Detect which cell encompasses the target text, then output its [X, Y] center coordinate. 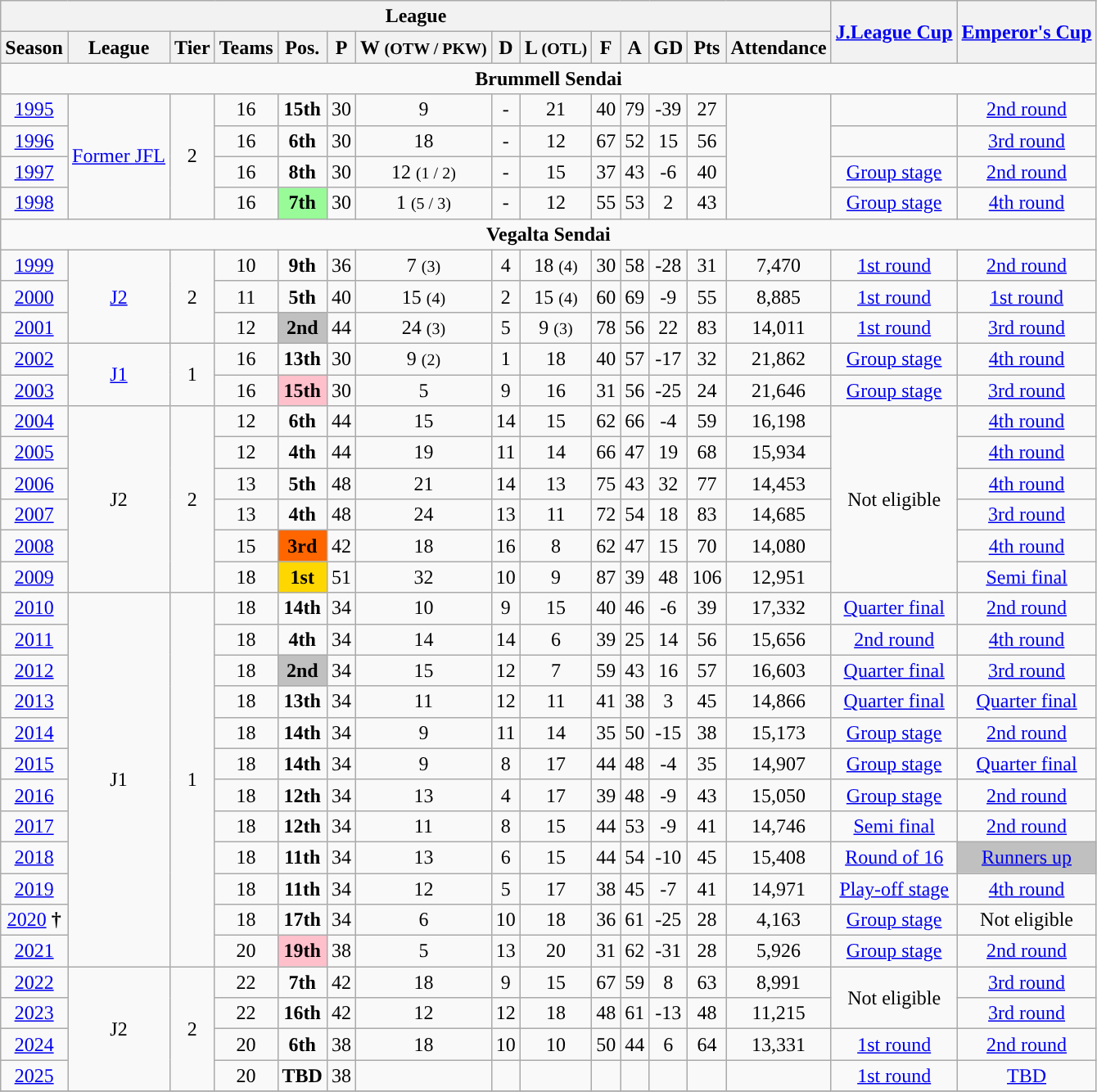
18 (4) [555, 265]
2019 [34, 888]
4,163 [779, 920]
8,885 [779, 296]
68 [707, 453]
2017 [34, 826]
15,173 [779, 733]
2021 [34, 951]
Round of 16 [894, 857]
51 [341, 577]
P [341, 47]
7,470 [779, 265]
7 (3) [424, 265]
2000 [34, 296]
J.League Cup [894, 32]
5,926 [779, 951]
-17 [668, 359]
7 [555, 670]
2001 [34, 327]
52 [635, 141]
2016 [34, 795]
14,685 [779, 515]
21,646 [779, 390]
69 [635, 296]
72 [606, 515]
2008 [34, 546]
17,332 [779, 608]
Attendance [779, 47]
2025 [34, 1076]
15,050 [779, 795]
14,746 [779, 826]
A [635, 47]
2018 [34, 857]
15,656 [779, 639]
2013 [34, 702]
87 [606, 577]
9th [302, 265]
Play-off stage [894, 888]
63 [707, 982]
2007 [34, 515]
3 [668, 702]
Runners up [1027, 857]
14,907 [779, 764]
Teams [246, 47]
13,331 [779, 1045]
11,215 [779, 1013]
77 [707, 484]
24 (3) [424, 327]
16th [302, 1013]
2010 [34, 608]
Former JFL [118, 156]
1999 [34, 265]
19th [302, 951]
46 [635, 608]
-7 [668, 888]
58 [635, 265]
17th [302, 920]
1997 [34, 172]
12,951 [779, 577]
25 [635, 639]
2012 [34, 670]
Season [34, 47]
-13 [668, 1013]
27 [707, 110]
78 [606, 327]
1995 [34, 110]
14,453 [779, 484]
D [506, 47]
12 (1 / 2) [424, 172]
16,603 [779, 670]
1 (5 / 3) [424, 203]
L (OTL) [555, 47]
1996 [34, 141]
-31 [668, 951]
14,866 [779, 702]
14,011 [779, 327]
-28 [668, 265]
Tier [193, 47]
2009 [34, 577]
37 [606, 172]
9 (2) [424, 359]
Pos. [302, 47]
64 [707, 1045]
2004 [34, 422]
W (OTW / PKW) [424, 47]
F [606, 47]
21,862 [779, 359]
8,991 [779, 982]
9 (3) [555, 327]
2020 † [34, 920]
Pts [707, 47]
2022 [34, 982]
70 [707, 546]
-39 [668, 110]
1998 [34, 203]
GD [668, 47]
Emperor's Cup [1027, 32]
60 [606, 296]
15,408 [779, 857]
2024 [34, 1045]
3rd [302, 546]
79 [635, 110]
2014 [34, 733]
16,198 [779, 422]
14,080 [779, 546]
8th [302, 172]
-15 [668, 733]
2015 [34, 764]
-10 [668, 857]
1st [302, 577]
14,971 [779, 888]
Brummell Sendai [548, 79]
2005 [34, 453]
2003 [34, 390]
106 [707, 577]
2023 [34, 1013]
2006 [34, 484]
2002 [34, 359]
2011 [34, 639]
Vegalta Sendai [548, 234]
15,934 [779, 453]
75 [606, 484]
